Scan for the cell matching the given text and deliver its (x, y) coordinate at center. 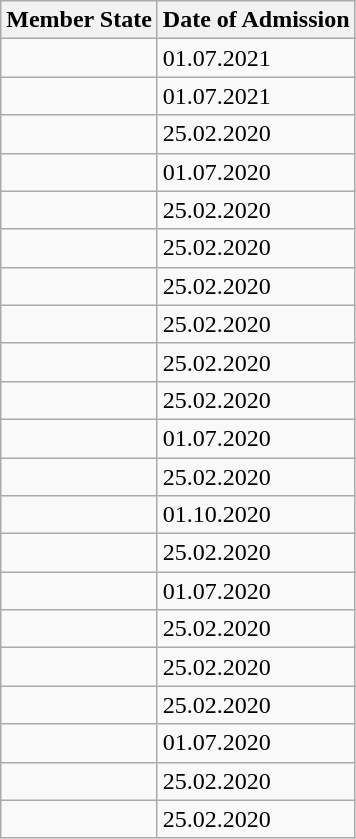
01.10.2020 (256, 515)
Date of Admission (256, 20)
Member State (80, 20)
